Output the [x, y] coordinate of the center of the cell containing the given text.  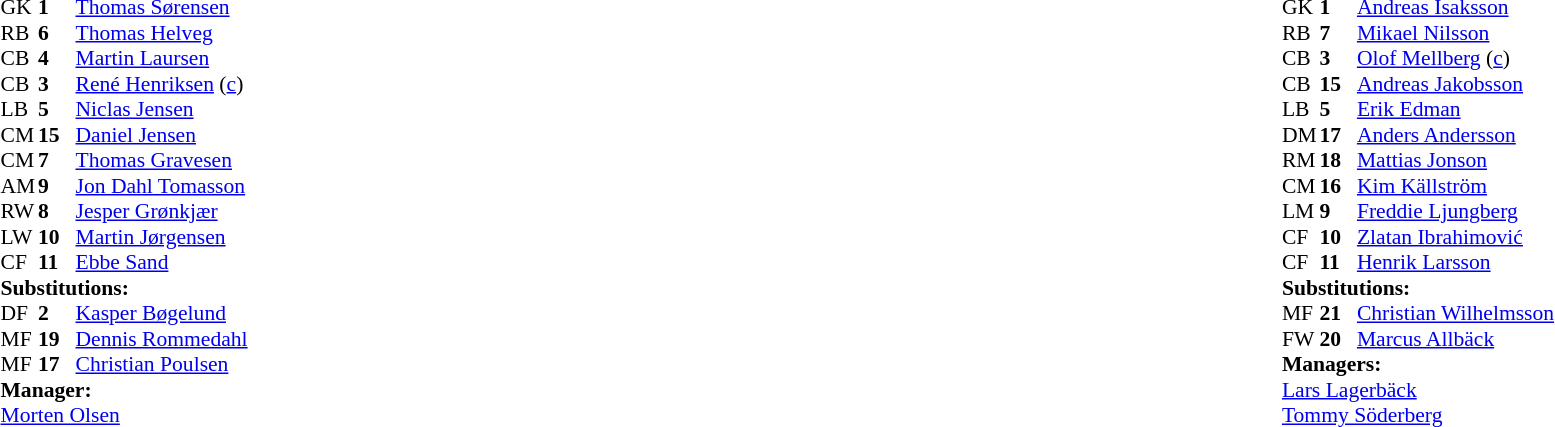
Ebbe Sand [162, 263]
Kim Källström [1456, 186]
René Henriksen (c) [162, 84]
Jon Dahl Tomasson [162, 186]
Martin Jørgensen [162, 237]
16 [1338, 186]
LM [1301, 211]
Christian Poulsen [162, 365]
RW [19, 211]
Zlatan Ibrahimović [1456, 237]
Niclas Jensen [162, 109]
4 [57, 59]
Kasper Bøgelund [162, 313]
DM [1301, 135]
18 [1338, 161]
Daniel Jensen [162, 135]
Mikael Nilsson [1456, 33]
Marcus Allbäck [1456, 339]
Christian Wilhelmsson [1456, 313]
21 [1338, 313]
6 [57, 33]
Managers: [1418, 365]
LW [19, 237]
Freddie Ljungberg [1456, 211]
Jesper Grønkjær [162, 211]
20 [1338, 339]
Thomas Helveg [162, 33]
DF [19, 313]
AM [19, 186]
19 [57, 339]
2 [57, 313]
8 [57, 211]
Dennis Rommedahl [162, 339]
Thomas Gravesen [162, 161]
Andreas Jakobsson [1456, 84]
Martin Laursen [162, 59]
FW [1301, 339]
Anders Andersson [1456, 135]
Erik Edman [1456, 109]
Henrik Larsson [1456, 263]
Manager: [124, 390]
RM [1301, 161]
Olof Mellberg (c) [1456, 59]
Mattias Jonson [1456, 161]
